Determine the (X, Y) coordinate at the center of the cell enclosing the given text.  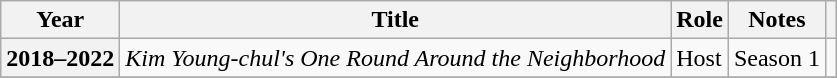
Title (396, 20)
Role (700, 20)
2018–2022 (60, 58)
Season 1 (776, 58)
Kim Young-chul's One Round Around the Neighborhood (396, 58)
Host (700, 58)
Year (60, 20)
Notes (776, 20)
